Determine the (X, Y) coordinate at the center of the cell enclosing the given text.  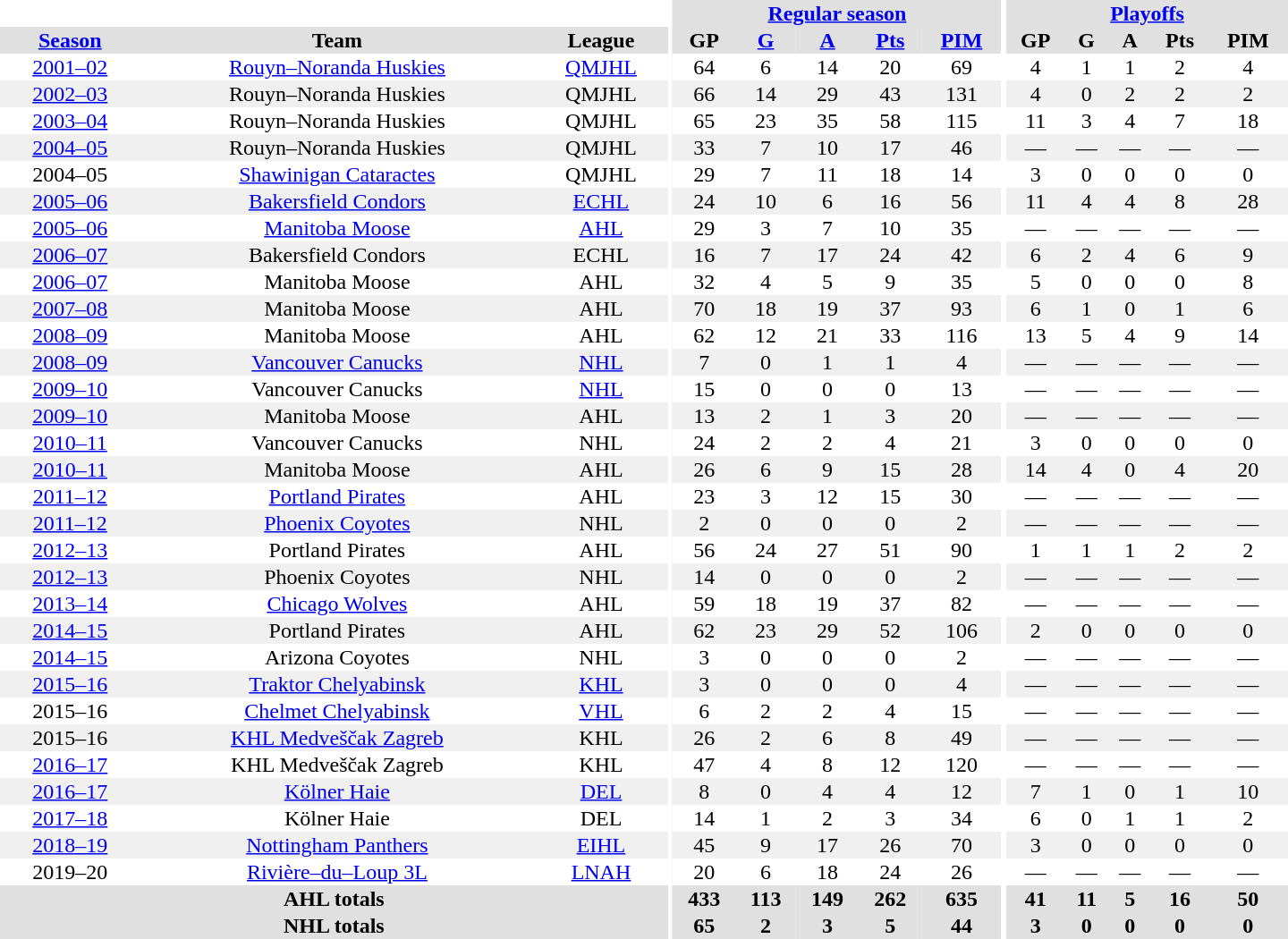
106 (961, 630)
30 (961, 496)
Nottingham Panthers (338, 845)
116 (961, 335)
149 (827, 899)
44 (961, 926)
VHL (601, 711)
2017–18 (70, 818)
2007–08 (70, 309)
93 (961, 309)
58 (890, 121)
27 (827, 550)
Playoffs (1147, 13)
50 (1249, 899)
43 (890, 94)
Shawinigan Cataractes (338, 174)
51 (890, 550)
66 (704, 94)
42 (961, 255)
69 (961, 67)
52 (890, 630)
59 (704, 604)
131 (961, 94)
Rivière–du–Loup 3L (338, 872)
90 (961, 550)
433 (704, 899)
League (601, 40)
Season (70, 40)
46 (961, 148)
EIHL (601, 845)
2019–20 (70, 872)
262 (890, 899)
47 (704, 765)
115 (961, 121)
Arizona Coyotes (338, 657)
49 (961, 738)
Regular season (837, 13)
AHL totals (335, 899)
64 (704, 67)
2018–19 (70, 845)
45 (704, 845)
34 (961, 818)
120 (961, 765)
82 (961, 604)
Chicago Wolves (338, 604)
113 (766, 899)
2002–03 (70, 94)
Team (338, 40)
41 (1036, 899)
2001–02 (70, 67)
LNAH (601, 872)
2013–14 (70, 604)
Chelmet Chelyabinsk (338, 711)
635 (961, 899)
Traktor Chelyabinsk (338, 684)
2003–04 (70, 121)
32 (704, 282)
NHL totals (335, 926)
